Return the (X, Y) coordinate for the center point of the cell that contains the specified text.  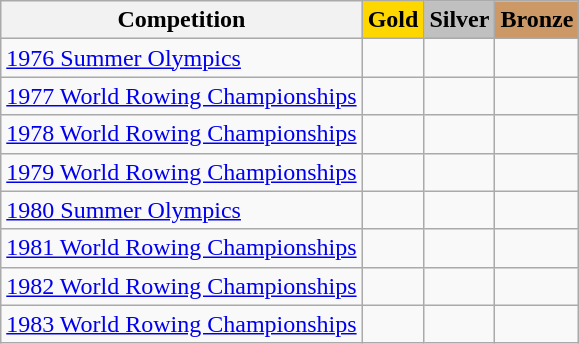
1983 World Rowing Championships (182, 324)
1976 Summer Olympics (182, 58)
Competition (182, 20)
Silver (460, 20)
Gold (393, 20)
1980 Summer Olympics (182, 210)
1982 World Rowing Championships (182, 286)
1978 World Rowing Championships (182, 134)
1979 World Rowing Championships (182, 172)
1981 World Rowing Championships (182, 248)
1977 World Rowing Championships (182, 96)
Bronze (537, 20)
